Locate the cell with the specified text and output its [x, y] center coordinate. 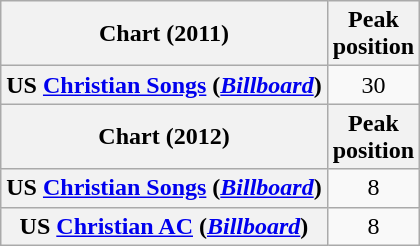
US Christian AC (Billboard) [164, 226]
Chart (2012) [164, 136]
Chart (2011) [164, 34]
30 [373, 85]
